For the text-containing cell, return its midpoint in (X, Y) coordinate format. 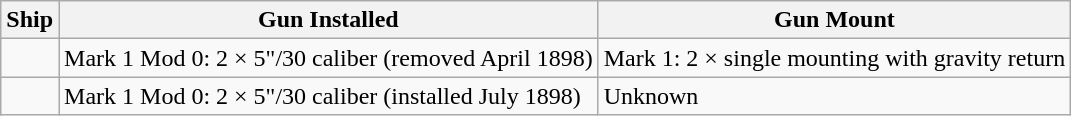
Unknown (834, 96)
Gun Mount (834, 20)
Gun Installed (329, 20)
Mark 1 Mod 0: 2 × 5"/30 caliber (removed April 1898) (329, 58)
Ship (30, 20)
Mark 1: 2 × single mounting with gravity return (834, 58)
Mark 1 Mod 0: 2 × 5"/30 caliber (installed July 1898) (329, 96)
